Identify which cell holds the provided text, then report its [X, Y] central coordinate. 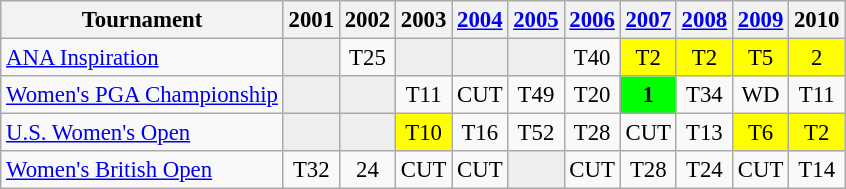
Women's PGA Championship [142, 95]
2007 [648, 20]
2004 [480, 20]
T52 [536, 133]
T5 [760, 58]
WD [760, 95]
T32 [311, 170]
T49 [536, 95]
T20 [592, 95]
2001 [311, 20]
2009 [760, 20]
T10 [424, 133]
2003 [424, 20]
T16 [480, 133]
2006 [592, 20]
2008 [704, 20]
T24 [704, 170]
T6 [760, 133]
T13 [704, 133]
T40 [592, 58]
2 [817, 58]
Tournament [142, 20]
T34 [704, 95]
2005 [536, 20]
ANA Inspiration [142, 58]
2010 [817, 20]
Women's British Open [142, 170]
T14 [817, 170]
2002 [367, 20]
U.S. Women's Open [142, 133]
1 [648, 95]
T25 [367, 58]
24 [367, 170]
